Pinpoint the cell where the given text exists, returning its (x, y) midpoint coordinate. 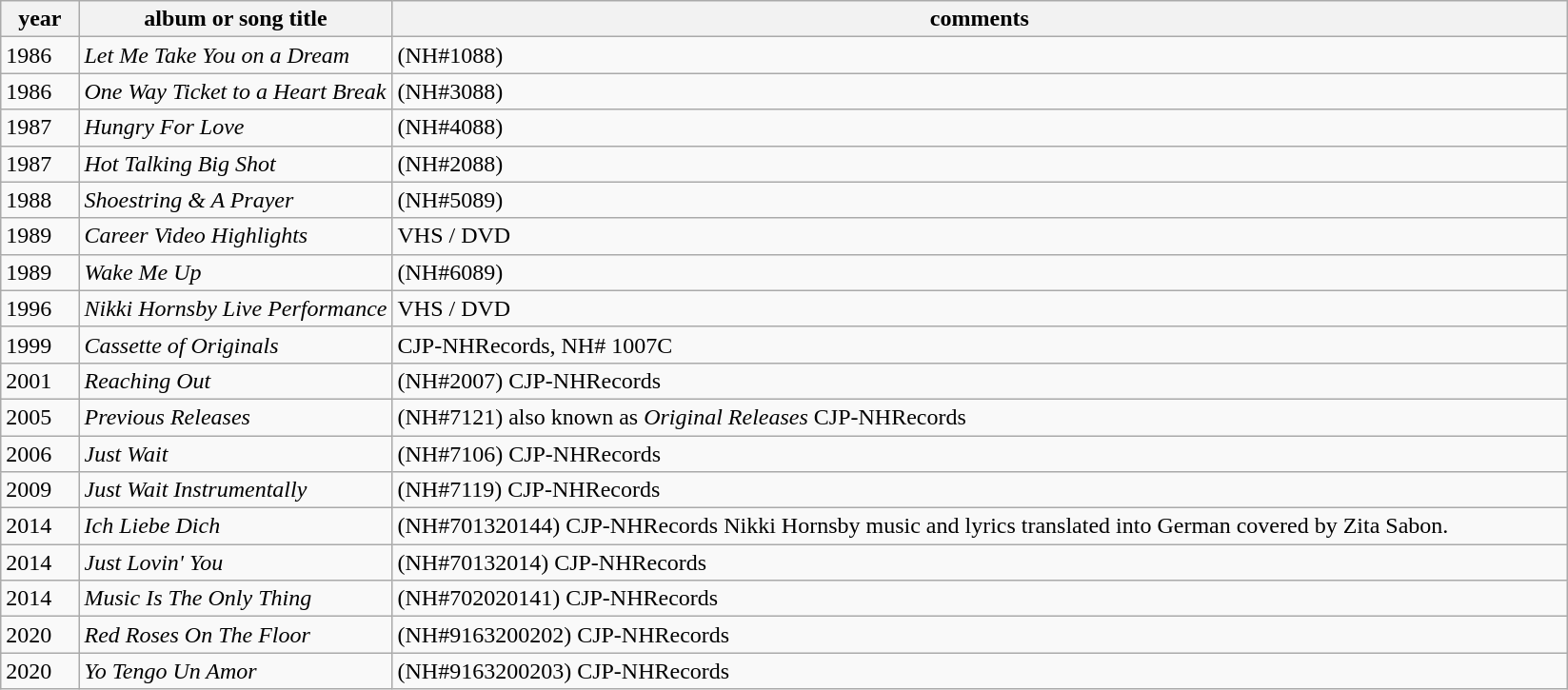
(NH#7106) CJP-NHRecords (980, 454)
One Way Ticket to a Heart Break (236, 91)
Nikki Hornsby Live Performance (236, 308)
year (40, 19)
(NH#70132014) CJP-NHRecords (980, 562)
(NH#3088) (980, 91)
(NH#1088) (980, 55)
Red Roses On The Floor (236, 635)
Reaching Out (236, 381)
1999 (40, 345)
Yo Tengo Un Amor (236, 671)
(NH#4088) (980, 128)
1988 (40, 200)
(NH#2007) CJP-NHRecords (980, 381)
2001 (40, 381)
(NH#701320144) CJP-NHRecords Nikki Hornsby music and lyrics translated into German covered by Zita Sabon. (980, 526)
Hungry For Love (236, 128)
Just Wait (236, 454)
1996 (40, 308)
(NH#7121) also known as Original Releases CJP-NHRecords (980, 417)
2006 (40, 454)
(NH#702020141) CJP-NHRecords (980, 599)
album or song title (236, 19)
(NH#9163200203) CJP-NHRecords (980, 671)
Just Lovin' You (236, 562)
(NH#9163200202) CJP-NHRecords (980, 635)
2009 (40, 490)
Cassette of Originals (236, 345)
Shoestring & A Prayer (236, 200)
Wake Me Up (236, 272)
Previous Releases (236, 417)
Ich Liebe Dich (236, 526)
CJP-NHRecords, NH# 1007C (980, 345)
Hot Talking Big Shot (236, 164)
(NH#6089) (980, 272)
Let Me Take You on a Dream (236, 55)
(NH#5089) (980, 200)
Career Video Highlights (236, 236)
(NH#2088) (980, 164)
Music Is The Only Thing (236, 599)
comments (980, 19)
2005 (40, 417)
Just Wait Instrumentally (236, 490)
(NH#7119) CJP-NHRecords (980, 490)
